Extract the (x, y) coordinate from the center of the cell holding the provided text.  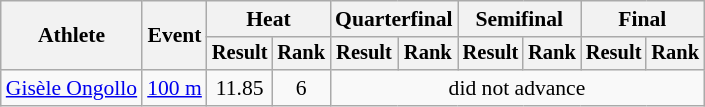
did not advance (517, 88)
11.85 (240, 88)
Heat (268, 19)
Athlete (72, 36)
Gisèle Ongollo (72, 88)
Quarterfinal (394, 19)
6 (301, 88)
Event (174, 36)
Semifinal (520, 19)
Final (642, 19)
100 m (174, 88)
